Extract the (X, Y) coordinate from the center of the cell holding the provided text.  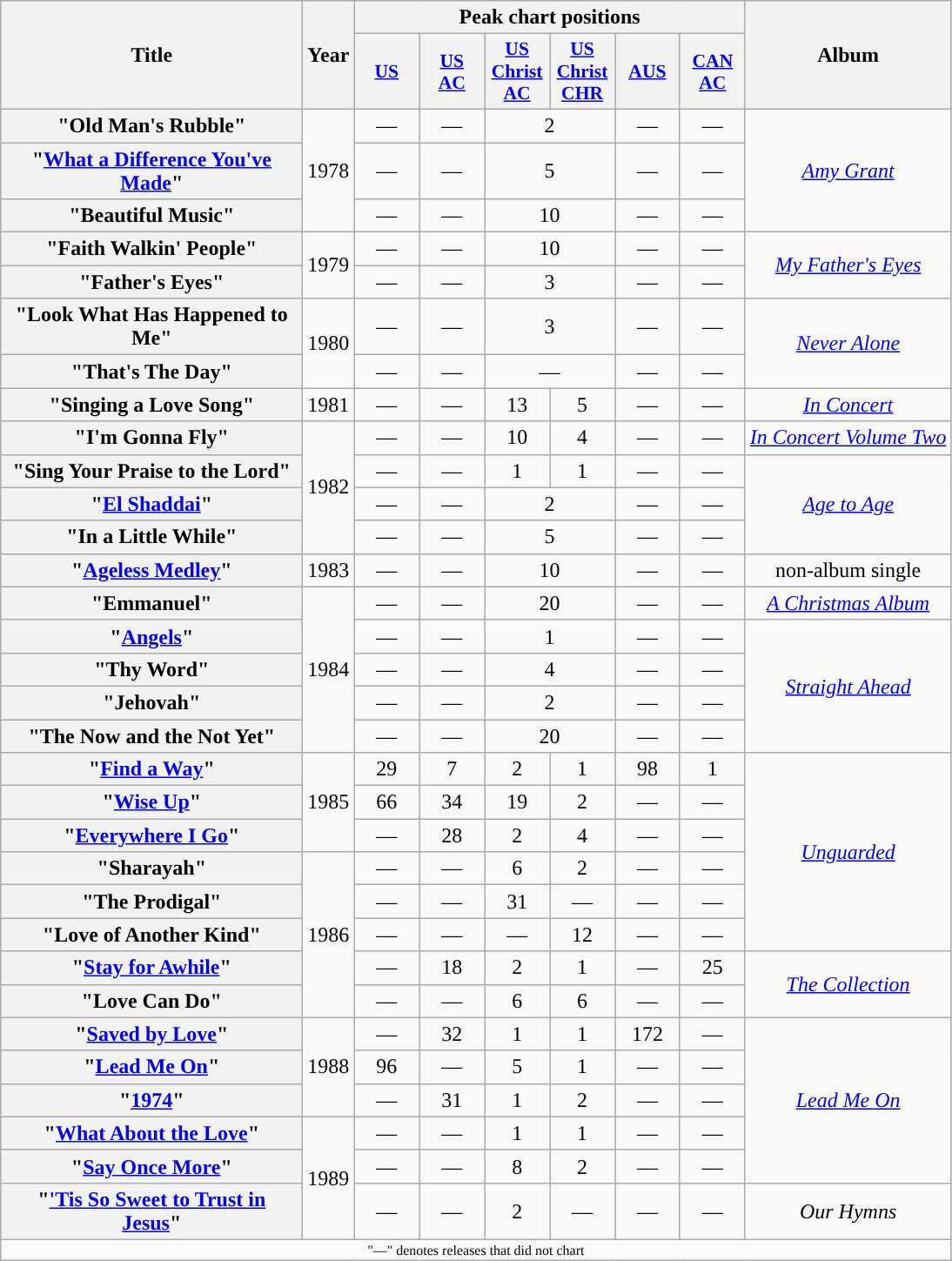
AUS (647, 71)
"Father's Eyes" (151, 282)
In Concert (848, 405)
25 (712, 968)
Straight Ahead (848, 686)
"Find a Way" (151, 769)
"In a Little While" (151, 537)
"Faith Walkin' People" (151, 249)
"'Tis So Sweet to Trust in Jesus" (151, 1211)
1983 (329, 570)
"The Prodigal" (151, 902)
1986 (329, 935)
7 (453, 769)
"Thy Word" (151, 669)
"Saved by Love" (151, 1034)
98 (647, 769)
"Beautiful Music" (151, 216)
19 (517, 802)
"Sing Your Praise to the Lord" (151, 471)
Never Alone (848, 343)
1979 (329, 265)
13 (517, 405)
"El Shaddai" (151, 504)
"What About the Love" (151, 1133)
A Christmas Album (848, 603)
USChrist AC (517, 71)
"Ageless Medley" (151, 570)
1980 (329, 343)
"Jehovah" (151, 702)
non-album single (848, 570)
1981 (329, 405)
In Concert Volume Two (848, 438)
Our Hymns (848, 1211)
66 (386, 802)
Year (329, 56)
"That's The Day" (151, 372)
"Say Once More" (151, 1166)
"Everywhere I Go" (151, 835)
"Singing a Love Song" (151, 405)
"Look What Has Happened to Me" (151, 327)
"Love of Another Kind" (151, 935)
1985 (329, 802)
1984 (329, 669)
1978 (329, 171)
"1974" (151, 1100)
The Collection (848, 984)
29 (386, 769)
28 (453, 835)
172 (647, 1034)
"The Now and the Not Yet" (151, 735)
"Emmanuel" (151, 603)
USAC (453, 71)
Age to Age (848, 504)
"Lead Me On" (151, 1067)
34 (453, 802)
"Stay for Awhile" (151, 968)
"Old Man's Rubble" (151, 125)
Lead Me On (848, 1100)
1982 (329, 487)
USChrist CHR (583, 71)
18 (453, 968)
96 (386, 1067)
CANAC (712, 71)
Unguarded (848, 852)
My Father's Eyes (848, 265)
"Angels" (151, 636)
"I'm Gonna Fly" (151, 438)
"Sharayah" (151, 869)
"—" denotes releases that did not chart (476, 1250)
8 (517, 1166)
"Love Can Do" (151, 1001)
"What a Difference You've Made" (151, 171)
1989 (329, 1178)
Album (848, 56)
Peak chart positions (550, 17)
1988 (329, 1067)
Title (151, 56)
32 (453, 1034)
"Wise Up" (151, 802)
Amy Grant (848, 171)
12 (583, 935)
US (386, 71)
